Detect which cell encompasses the target text, then output its [x, y] center coordinate. 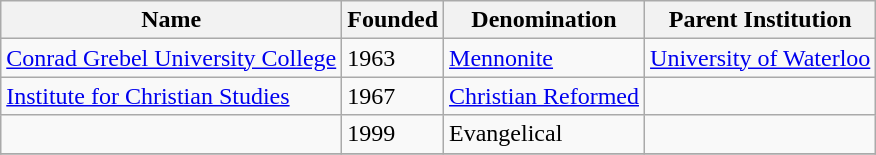
Institute for Christian Studies [172, 96]
Denomination [544, 20]
Founded [393, 20]
Parent Institution [760, 20]
Christian Reformed [544, 96]
1963 [393, 58]
Mennonite [544, 58]
Name [172, 20]
Evangelical [544, 134]
1999 [393, 134]
University of Waterloo [760, 58]
Conrad Grebel University College [172, 58]
1967 [393, 96]
